Pinpoint the cell where the given text exists, returning its (X, Y) midpoint coordinate. 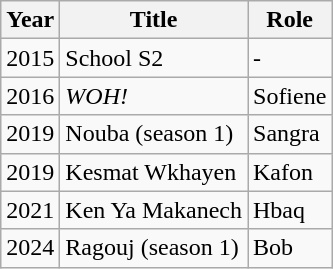
Hbaq (290, 210)
Title (154, 20)
Sofiene (290, 96)
Year (30, 20)
2015 (30, 58)
Kafon (290, 172)
Sangra (290, 134)
School S2 (154, 58)
2016 (30, 96)
Ken Ya Makanech (154, 210)
Bob (290, 248)
Kesmat Wkhayen (154, 172)
Role (290, 20)
- (290, 58)
2024 (30, 248)
Nouba (season 1) (154, 134)
Ragouj (season 1) (154, 248)
2021 (30, 210)
WOH! (154, 96)
